Search for the cell housing the specified text and yield its (X, Y) center coordinate. 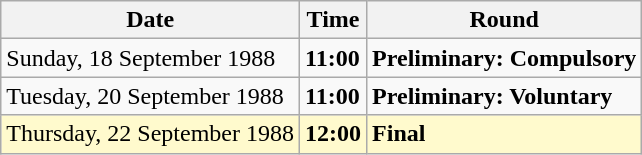
Thursday, 22 September 1988 (150, 134)
Round (504, 20)
Preliminary: Voluntary (504, 96)
Preliminary: Compulsory (504, 58)
Final (504, 134)
Time (334, 20)
Tuesday, 20 September 1988 (150, 96)
Sunday, 18 September 1988 (150, 58)
Date (150, 20)
12:00 (334, 134)
